Identify which cell holds the provided text, then report its (x, y) central coordinate. 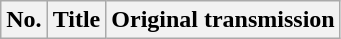
Title (76, 20)
Original transmission (223, 20)
No. (24, 20)
